Find where the given text appears and provide that cell's center as (x, y) coordinate. 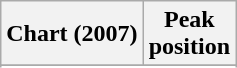
Peakposition (189, 34)
Chart (2007) (72, 34)
